Capture the cell that displays the provided text and extract its [X, Y] central coordinate. 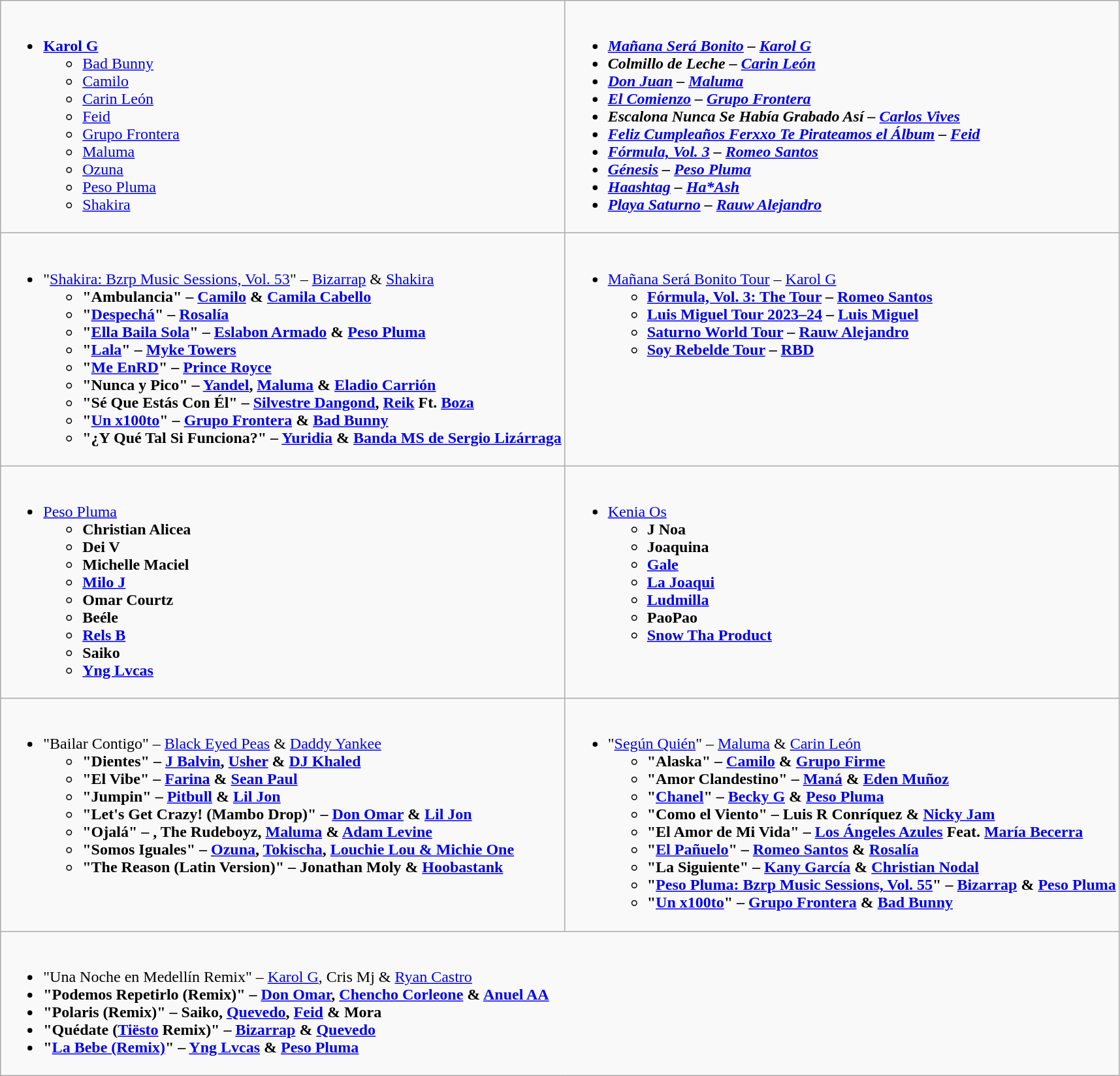
Kenia OsJ NoaJoaquinaGaleLa JoaquiLudmillaPaoPaoSnow Tha Product [842, 582]
Peso PlumaChristian AliceaDei VMichelle MacielMilo JOmar CourtzBeéleRels BSaikoYng Lvcas [283, 582]
Karol GBad BunnyCamiloCarin LeónFeidGrupo FronteraMalumaOzunaPeso PlumaShakira [283, 117]
